Provide the (X, Y) coordinate of the cell's center where the given text is located.  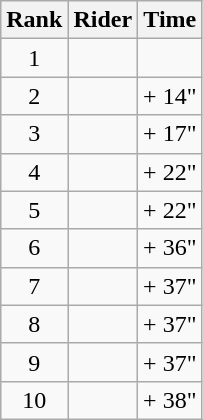
Time (170, 20)
7 (34, 286)
4 (34, 172)
8 (34, 324)
Rider (103, 20)
+ 36" (170, 248)
3 (34, 134)
2 (34, 96)
+ 14" (170, 96)
10 (34, 400)
5 (34, 210)
9 (34, 362)
+ 38" (170, 400)
+ 17" (170, 134)
6 (34, 248)
1 (34, 58)
Rank (34, 20)
